Scan for the cell matching the given text and deliver its [X, Y] coordinate at center. 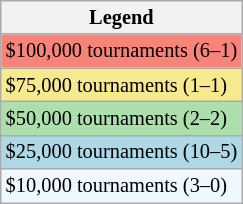
Legend [122, 17]
$25,000 tournaments (10–5) [122, 152]
$50,000 tournaments (2–2) [122, 118]
$75,000 tournaments (1–1) [122, 85]
$10,000 tournaments (3–0) [122, 186]
$100,000 tournaments (6–1) [122, 51]
